For the text-containing cell, return its midpoint in (x, y) coordinate format. 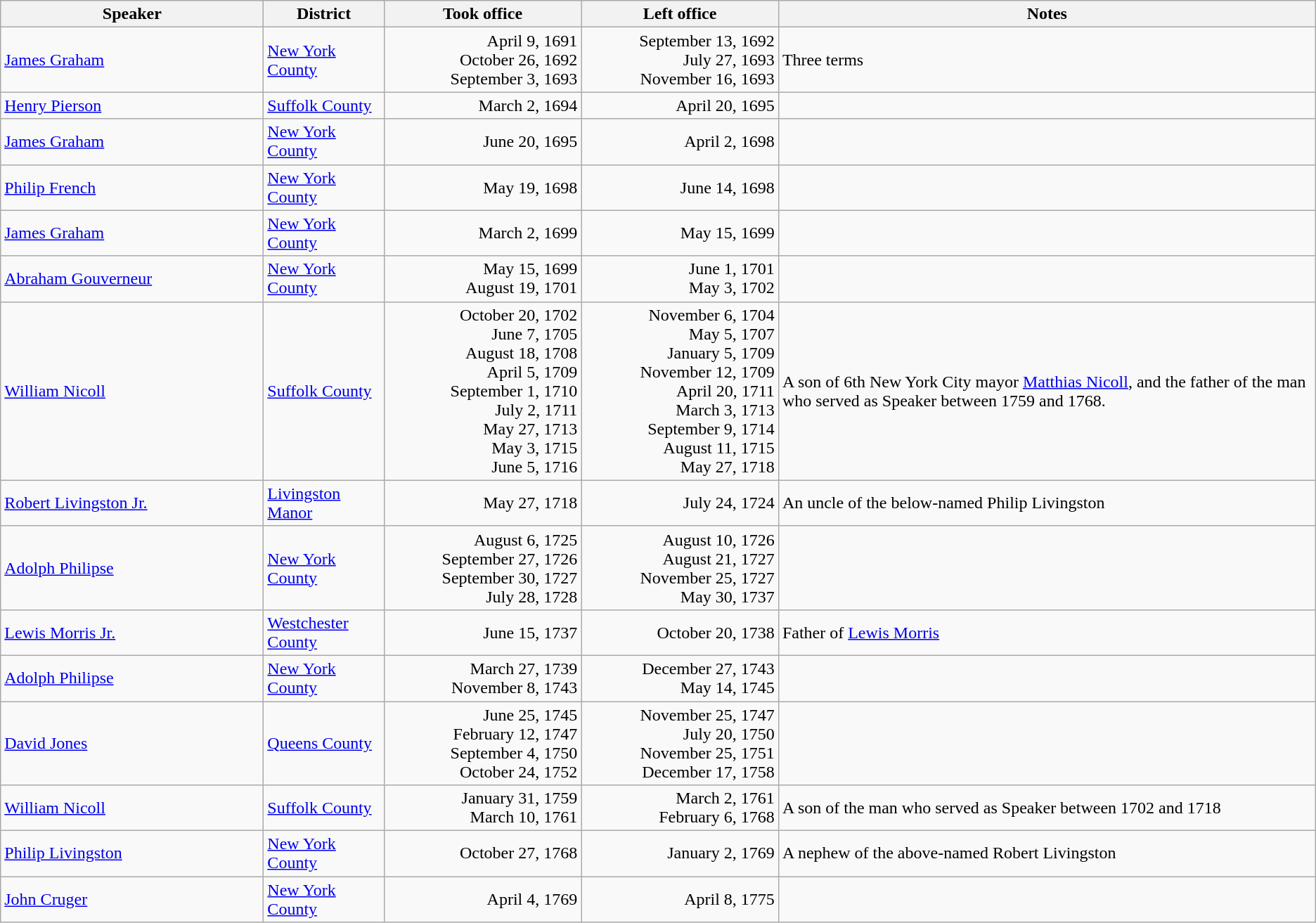
May 15, 1699 (680, 233)
Robert Livingston Jr. (132, 503)
Lewis Morris Jr. (132, 633)
Philip Livingston (132, 853)
June 14, 1698 (680, 187)
November 6, 1704May 5, 1707January 5, 1709November 12, 1709April 20, 1711March 3, 1713September 9, 1714August 11, 1715May 27, 1718 (680, 391)
April 9, 1691October 26, 1692September 3, 1693 (482, 60)
August 10, 1726August 21, 1727November 25, 1727May 30, 1737 (680, 568)
Westchester County (323, 633)
June 25, 1745February 12, 1747September 4, 1750October 24, 1752 (482, 744)
Abraham Gouverneur (132, 278)
June 1, 1701May 3, 1702 (680, 278)
Livingston Manor (323, 503)
March 2, 1699 (482, 233)
Speaker (132, 14)
An uncle of the below-named Philip Livingston (1047, 503)
Philip French (132, 187)
March 27, 1739November 8, 1743 (482, 678)
June 20, 1695 (482, 142)
May 27, 1718 (482, 503)
December 27, 1743May 14, 1745 (680, 678)
Took office (482, 14)
A son of the man who served as Speaker between 1702 and 1718 (1047, 808)
Father of Lewis Morris (1047, 633)
April 2, 1698 (680, 142)
June 15, 1737 (482, 633)
October 20, 1738 (680, 633)
John Cruger (132, 900)
District (323, 14)
October 27, 1768 (482, 853)
April 4, 1769 (482, 900)
March 2, 1761February 6, 1768 (680, 808)
A nephew of the above-named Robert Livingston (1047, 853)
Henry Pierson (132, 105)
Queens County (323, 744)
October 20, 1702June 7, 1705August 18, 1708April 5, 1709September 1, 1710July 2, 1711May 27, 1713May 3, 1715June 5, 1716 (482, 391)
Left office (680, 14)
August 6, 1725September 27, 1726September 30, 1727July 28, 1728 (482, 568)
May 15, 1699August 19, 1701 (482, 278)
March 2, 1694 (482, 105)
Notes (1047, 14)
April 20, 1695 (680, 105)
January 2, 1769 (680, 853)
January 31, 1759March 10, 1761 (482, 808)
David Jones (132, 744)
July 24, 1724 (680, 503)
A son of 6th New York City mayor Matthias Nicoll, and the father of the man who served as Speaker between 1759 and 1768. (1047, 391)
May 19, 1698 (482, 187)
September 13, 1692July 27, 1693November 16, 1693 (680, 60)
April 8, 1775 (680, 900)
November 25, 1747July 20, 1750November 25, 1751December 17, 1758 (680, 744)
Three terms (1047, 60)
